Provide the [x, y] coordinate of the cell's center where the given text is located.  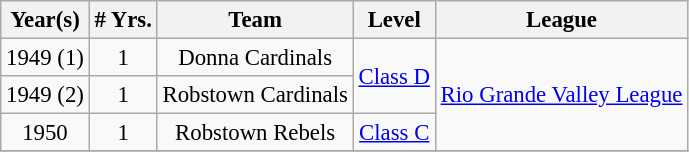
Team [255, 20]
Rio Grande Valley League [561, 96]
Class D [394, 76]
Donna Cardinals [255, 58]
1949 (2) [45, 95]
Level [394, 20]
1950 [45, 133]
Year(s) [45, 20]
Class C [394, 133]
Robstown Cardinals [255, 95]
1949 (1) [45, 58]
League [561, 20]
Robstown Rebels [255, 133]
# Yrs. [123, 20]
